Return the (x, y) coordinate for the center point of the cell that contains the specified text.  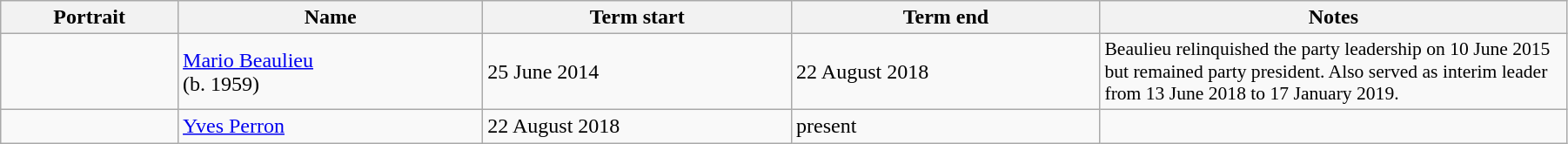
present (947, 126)
Term start (637, 17)
Name (331, 17)
Portrait (90, 17)
Yves Perron (331, 126)
Term end (947, 17)
Mario Beaulieu(b. 1959) (331, 72)
25 June 2014 (637, 72)
Notes (1333, 17)
